Return [X, Y] of the center of cell containing provided text 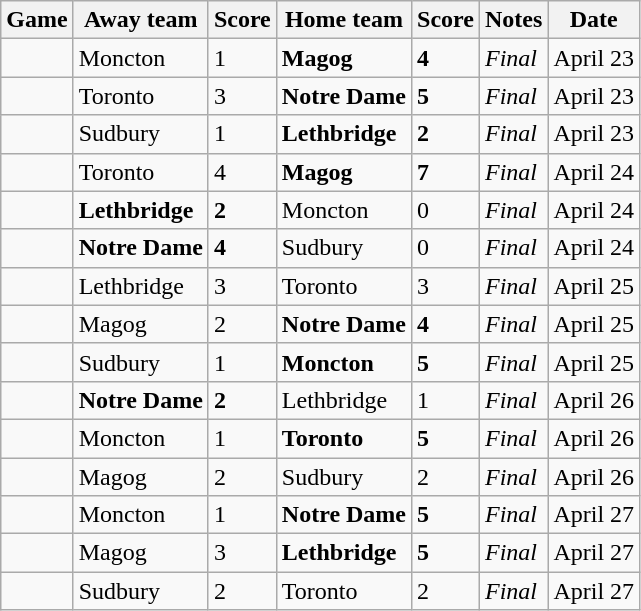
7 [446, 172]
Date [594, 20]
Notes [513, 20]
Away team [140, 20]
Home team [344, 20]
Game [37, 20]
